From the cell containing the given text, extract its center point as (X, Y) coordinate. 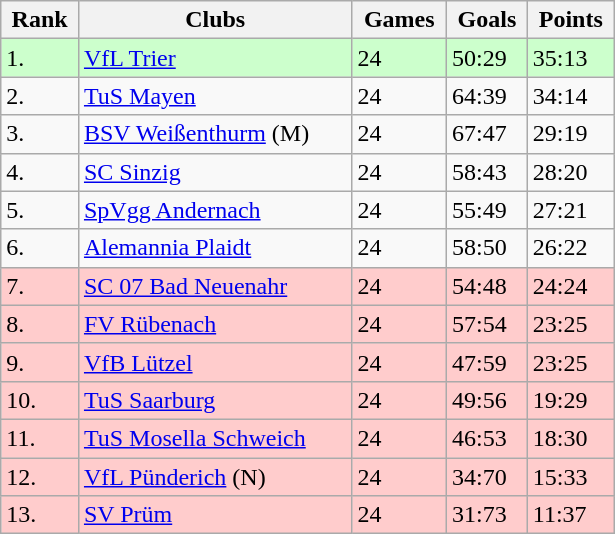
28:20 (570, 172)
31:73 (488, 515)
TuS Saarburg (215, 400)
SpVgg Andernach (215, 210)
49:56 (488, 400)
15:33 (570, 477)
SC Sinzig (215, 172)
Games (400, 20)
3. (40, 134)
SC 07 Bad Neuenahr (215, 286)
57:54 (488, 324)
13. (40, 515)
Points (570, 20)
11. (40, 438)
11:37 (570, 515)
47:59 (488, 362)
Alemannia Plaidt (215, 248)
FV Rübenach (215, 324)
55:49 (488, 210)
VfL Trier (215, 58)
SV Prüm (215, 515)
64:39 (488, 96)
8. (40, 324)
Clubs (215, 20)
34:70 (488, 477)
2. (40, 96)
10. (40, 400)
VfB Lützel (215, 362)
58:43 (488, 172)
BSV Weißenthurm (M) (215, 134)
4. (40, 172)
TuS Mosella Schweich (215, 438)
18:30 (570, 438)
26:22 (570, 248)
Rank (40, 20)
34:14 (570, 96)
VfL Pünderich (N) (215, 477)
27:21 (570, 210)
54:48 (488, 286)
5. (40, 210)
29:19 (570, 134)
24:24 (570, 286)
67:47 (488, 134)
1. (40, 58)
6. (40, 248)
35:13 (570, 58)
46:53 (488, 438)
TuS Mayen (215, 96)
Goals (488, 20)
12. (40, 477)
9. (40, 362)
58:50 (488, 248)
50:29 (488, 58)
19:29 (570, 400)
7. (40, 286)
